Extract the (X, Y) coordinate from the center of the cell holding the provided text.  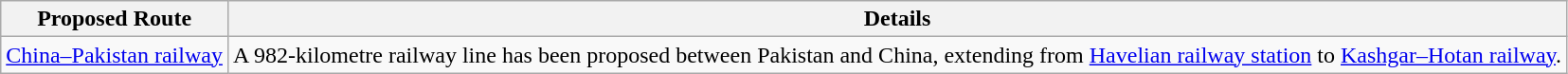
Details (896, 19)
A 982-kilometre railway line has been proposed between Pakistan and China, extending from Havelian railway station to Kashgar–Hotan railway. (896, 55)
China–Pakistan railway (115, 55)
Proposed Route (115, 19)
